From the cell containing the given text, extract its center point as (x, y) coordinate. 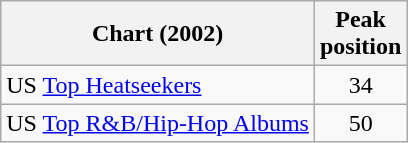
34 (360, 85)
US Top Heatseekers (158, 85)
Chart (2002) (158, 34)
Peakposition (360, 34)
US Top R&B/Hip-Hop Albums (158, 123)
50 (360, 123)
